Provide the (X, Y) coordinate of the cell's center where the given text is located.  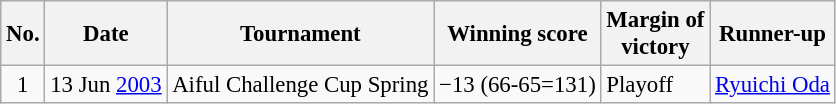
Winning score (518, 34)
13 Jun 2003 (106, 85)
Ryuichi Oda (772, 85)
1 (23, 85)
No. (23, 34)
Date (106, 34)
Runner-up (772, 34)
−13 (66-65=131) (518, 85)
Margin ofvictory (656, 34)
Tournament (300, 34)
Playoff (656, 85)
Aiful Challenge Cup Spring (300, 85)
